Determine the (X, Y) coordinate at the center of the cell enclosing the given text.  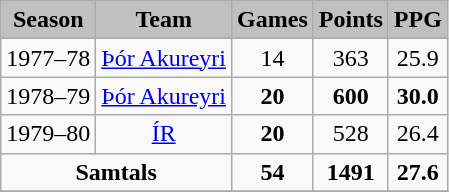
PPG (418, 20)
1979–80 (48, 134)
Team (164, 20)
ÍR (164, 134)
363 (350, 58)
54 (273, 172)
14 (273, 58)
Samtals (116, 172)
30.0 (418, 96)
Games (273, 20)
Points (350, 20)
27.6 (418, 172)
1977–78 (48, 58)
1491 (350, 172)
600 (350, 96)
528 (350, 134)
1978–79 (48, 96)
26.4 (418, 134)
Season (48, 20)
25.9 (418, 58)
